Locate the cell with the specified text and output its [x, y] center coordinate. 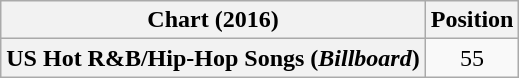
US Hot R&B/Hip-Hop Songs (Billboard) [213, 58]
55 [472, 58]
Position [472, 20]
Chart (2016) [213, 20]
